From the cell containing the given text, extract its center point as [x, y] coordinate. 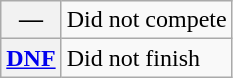
DNF [31, 58]
— [31, 20]
Did not compete [146, 20]
Did not finish [146, 58]
